Pinpoint the cell where the given text exists, returning its (X, Y) midpoint coordinate. 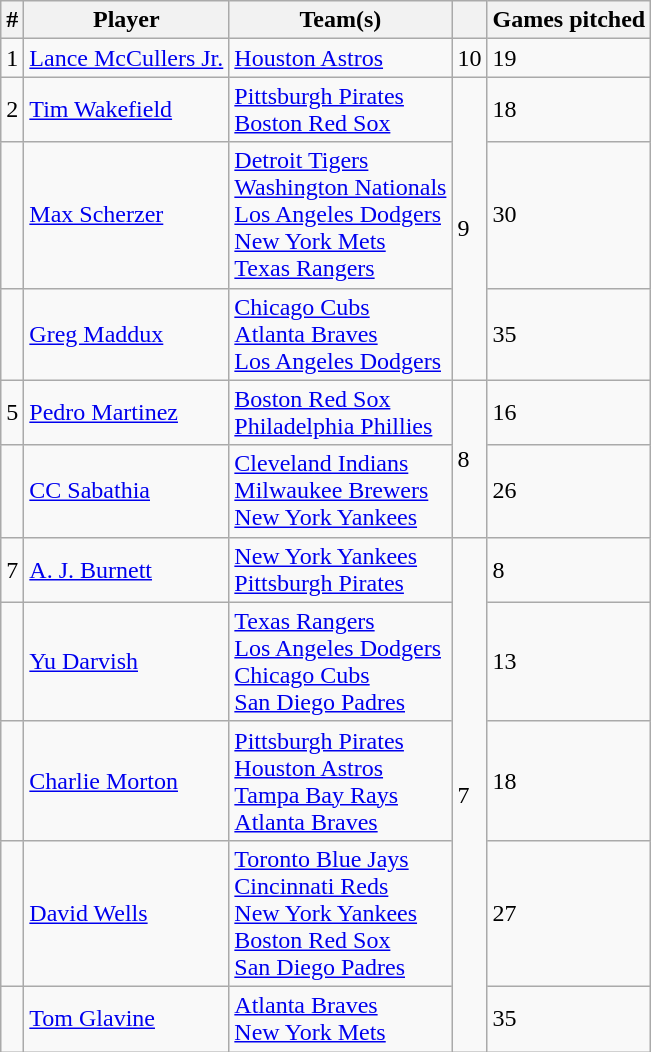
30 (569, 215)
10 (470, 58)
# (12, 20)
Atlanta BravesNew York Mets (340, 1018)
9 (470, 228)
Tim Wakefield (126, 110)
2 (12, 110)
Lance McCullers Jr. (126, 58)
CC Sabathia (126, 491)
David Wells (126, 913)
26 (569, 491)
Toronto Blue JaysCincinnati RedsNew York YankeesBoston Red SoxSan Diego Padres (340, 913)
Cleveland IndiansMilwaukee BrewersNew York Yankees (340, 491)
Yu Darvish (126, 662)
A. J. Burnett (126, 570)
New York YankeesPittsburgh Pirates (340, 570)
Detroit TigersWashington NationalsLos Angeles DodgersNew York MetsTexas Rangers (340, 215)
13 (569, 662)
Tom Glavine (126, 1018)
Charlie Morton (126, 780)
Texas RangersLos Angeles DodgersChicago CubsSan Diego Padres (340, 662)
Pittsburgh PiratesHouston AstrosTampa Bay RaysAtlanta Braves (340, 780)
19 (569, 58)
Max Scherzer (126, 215)
Chicago CubsAtlanta BravesLos Angeles Dodgers (340, 334)
Games pitched (569, 20)
Pittsburgh PiratesBoston Red Sox (340, 110)
27 (569, 913)
16 (569, 412)
Player (126, 20)
Pedro Martinez (126, 412)
Team(s) (340, 20)
Houston Astros (340, 58)
Greg Maddux (126, 334)
Boston Red SoxPhiladelphia Phillies (340, 412)
1 (12, 58)
5 (12, 412)
